Output the [x, y] coordinate of the center of the cell containing the given text.  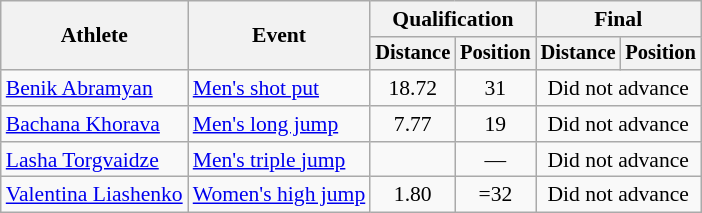
Bachana Khorava [94, 124]
Men's triple jump [280, 160]
Women's high jump [280, 195]
Qualification [452, 19]
Event [280, 36]
Lasha Torgvaidze [94, 160]
18.72 [412, 88]
Benik Abramyan [94, 88]
31 [495, 88]
— [495, 160]
Men's long jump [280, 124]
1.80 [412, 195]
Valentina Liashenko [94, 195]
Men's shot put [280, 88]
Final [618, 19]
19 [495, 124]
7.77 [412, 124]
Athlete [94, 36]
=32 [495, 195]
